Provide the [X, Y] coordinate of the cell's center where the given text is located.  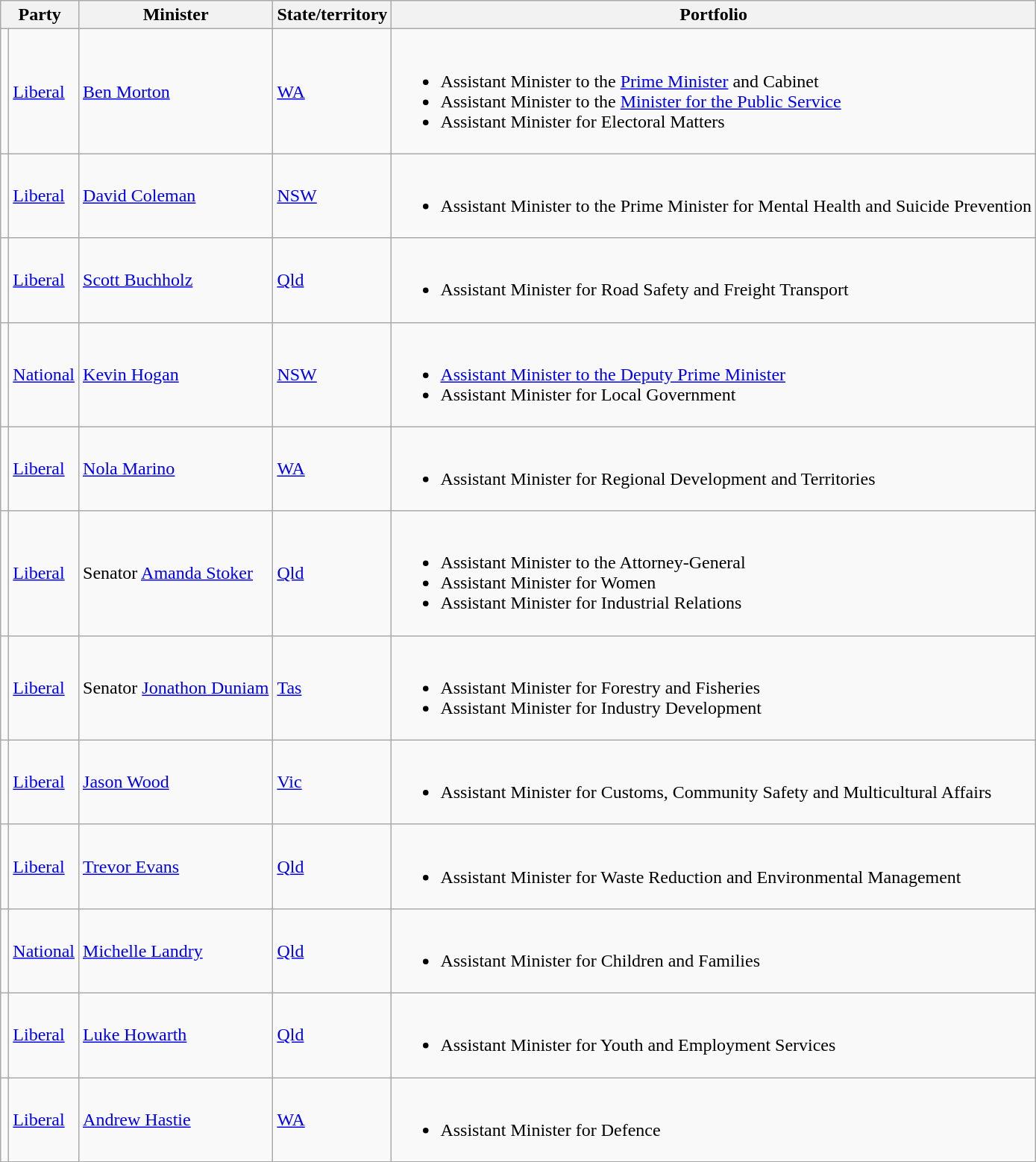
Assistant Minister for Regional Development and Territories [714, 468]
Assistant Minister to the Attorney-GeneralAssistant Minister for WomenAssistant Minister for Industrial Relations [714, 573]
Senator Jonathon Duniam [176, 688]
Ben Morton [176, 91]
Nola Marino [176, 468]
Andrew Hastie [176, 1119]
Jason Wood [176, 782]
Vic [333, 782]
Luke Howarth [176, 1035]
Trevor Evans [176, 867]
Assistant Minister to the Prime Minister and CabinetAssistant Minister to the Minister for the Public ServiceAssistant Minister for Electoral Matters [714, 91]
Minister [176, 15]
Assistant Minister for Waste Reduction and Environmental Management [714, 867]
Assistant Minister for Road Safety and Freight Transport [714, 280]
Assistant Minister for Children and Families [714, 950]
Assistant Minister for Customs, Community Safety and Multicultural Affairs [714, 782]
Tas [333, 688]
Scott Buchholz [176, 280]
David Coleman [176, 195]
Senator Amanda Stoker [176, 573]
Party [40, 15]
Assistant Minister for Forestry and FisheriesAssistant Minister for Industry Development [714, 688]
Portfolio [714, 15]
Kevin Hogan [176, 374]
Assistant Minister to the Deputy Prime MinisterAssistant Minister for Local Government [714, 374]
State/territory [333, 15]
Michelle Landry [176, 950]
Assistant Minister for Youth and Employment Services [714, 1035]
Assistant Minister to the Prime Minister for Mental Health and Suicide Prevention [714, 195]
Assistant Minister for Defence [714, 1119]
